Extract the [X, Y] coordinate from the center of the cell holding the provided text.  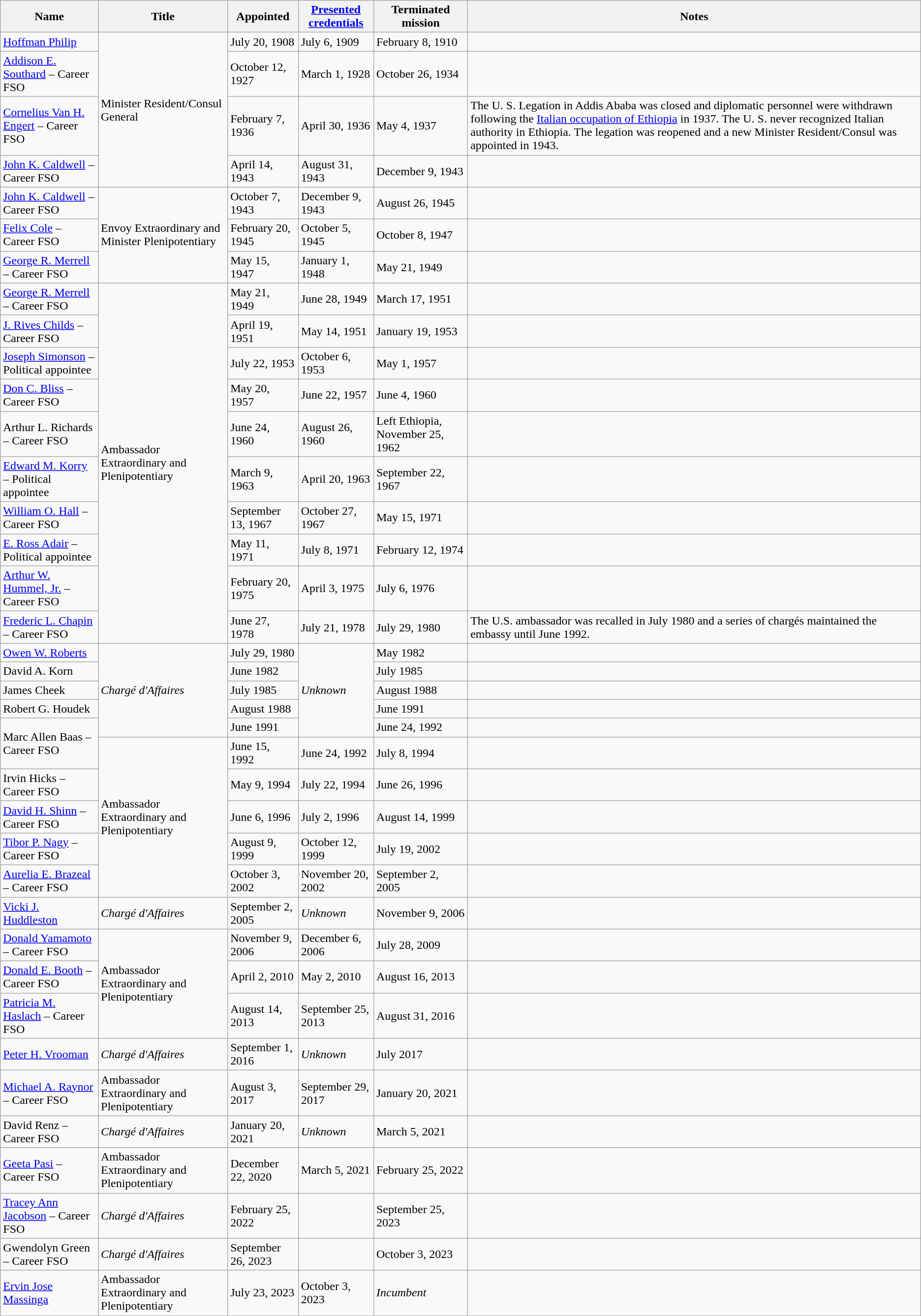
May 11, 1971 [263, 550]
April 14, 1943 [263, 171]
Title [163, 17]
October 6, 1953 [336, 363]
July 28, 2009 [420, 945]
Geeta Pasi – Career FSO [49, 1170]
Frederic L. Chapin – Career FSO [49, 627]
January 19, 1953 [420, 331]
Ervin Jose Massinga [49, 1293]
Vicki J. Huddleston [49, 912]
August 14, 1999 [420, 817]
October 7, 1943 [263, 203]
October 12, 1999 [336, 848]
Presented credentials [336, 17]
August 9, 1999 [263, 848]
David A. Korn [49, 671]
February 12, 1974 [420, 550]
September 29, 2017 [336, 1093]
Tracey Ann Jacobson – Career FSO [49, 1216]
March 9, 1963 [263, 479]
July 2017 [420, 1054]
Incumbent [420, 1293]
July 22, 1953 [263, 363]
October 8, 1947 [420, 235]
September 1, 2016 [263, 1054]
March 17, 1951 [420, 299]
Irvin Hicks – Career FSO [49, 784]
July 8, 1971 [336, 550]
Addison E. Southard – Career FSO [49, 74]
J. Rives Childs – Career FSO [49, 331]
June 26, 1996 [420, 784]
William O. Hall – Career FSO [49, 518]
Arthur L. Richards – Career FSO [49, 434]
May 1982 [420, 653]
Owen W. Roberts [49, 653]
September 13, 1967 [263, 518]
July 20, 1908 [263, 42]
Tibor P. Nagy – Career FSO [49, 848]
E. Ross Adair – Political appointee [49, 550]
May 20, 1957 [263, 395]
August 16, 2013 [420, 977]
December 22, 2020 [263, 1170]
April 19, 1951 [263, 331]
February 20, 1945 [263, 235]
June 4, 1960 [420, 395]
June 22, 1957 [336, 395]
Marc Allen Baas – Career FSO [49, 743]
May 14, 1951 [336, 331]
August 14, 2013 [263, 1016]
July 8, 1994 [420, 753]
July 6, 1909 [336, 42]
Joseph Simonson – Political appointee [49, 363]
May 15, 1971 [420, 518]
July 19, 2002 [420, 848]
February 20, 1975 [263, 589]
Edward M. Korry – Political appointee [49, 479]
September 25, 2013 [336, 1016]
David Renz – Career FSO [49, 1132]
September 26, 2023 [263, 1254]
Donald E. Booth – Career FSO [49, 977]
June 15, 1992 [263, 753]
May 9, 1994 [263, 784]
Left Ethiopia, November 25, 1962 [420, 434]
Peter H. Vrooman [49, 1054]
Felix Cole – Career FSO [49, 235]
October 12, 1927 [263, 74]
Name [49, 17]
August 31, 1943 [336, 171]
August 31, 2016 [420, 1016]
June 27, 1978 [263, 627]
July 23, 2023 [263, 1293]
September 22, 1967 [420, 479]
May 2, 2010 [336, 977]
Patricia M. Haslach – Career FSO [49, 1016]
The U.S. ambassador was recalled in July 1980 and a series of chargés maintained the embassy until June 1992. [695, 627]
August 26, 1945 [420, 203]
David H. Shinn – Career FSO [49, 817]
February 7, 1936 [263, 126]
May 1, 1957 [420, 363]
August 26, 1960 [336, 434]
October 3, 2002 [263, 881]
April 20, 1963 [336, 479]
Appointed [263, 17]
July 2, 1996 [336, 817]
October 26, 1934 [420, 74]
Aurelia E. Brazeal – Career FSO [49, 881]
Robert G. Houdek [49, 709]
July 22, 1994 [336, 784]
Terminated mission [420, 17]
February 8, 1910 [420, 42]
June 1982 [263, 671]
July 21, 1978 [336, 627]
July 6, 1976 [420, 589]
June 24, 1960 [263, 434]
May 4, 1937 [420, 126]
Gwendolyn Green – Career FSO [49, 1254]
Arthur W. Hummel, Jr. – Career FSO [49, 589]
March 1, 1928 [336, 74]
January 1, 1948 [336, 267]
April 2, 2010 [263, 977]
November 20, 2002 [336, 881]
James Cheek [49, 690]
Notes [695, 17]
April 30, 1936 [336, 126]
Envoy Extraordinary and Minister Plenipotentiary [163, 235]
October 5, 1945 [336, 235]
Don C. Bliss – Career FSO [49, 395]
April 3, 1975 [336, 589]
Donald Yamamoto – Career FSO [49, 945]
September 25, 2023 [420, 1216]
Cornelius Van H. Engert – Career FSO [49, 126]
June 28, 1949 [336, 299]
December 6, 2006 [336, 945]
October 27, 1967 [336, 518]
June 6, 1996 [263, 817]
Minister Resident/Consul General [163, 110]
August 3, 2017 [263, 1093]
May 15, 1947 [263, 267]
Michael A. Raynor – Career FSO [49, 1093]
Hoffman Philip [49, 42]
